Identify which cell holds the provided text, then report its [x, y] central coordinate. 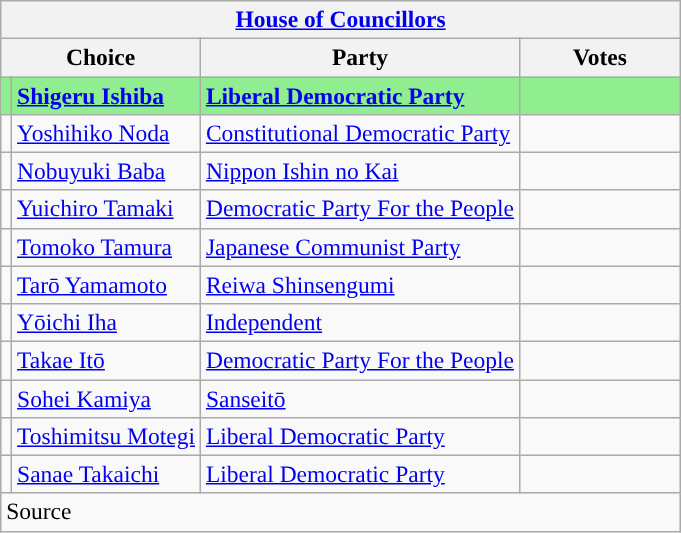
Sanae Takaichi [106, 474]
Tarō Yamamoto [106, 285]
Reiwa Shinsengumi [360, 285]
Japanese Communist Party [360, 247]
Constitutional Democratic Party [360, 133]
Takae Itō [106, 360]
Sanseitō [360, 398]
Source [341, 512]
Independent [360, 322]
Tomoko Tamura [106, 247]
Yōichi Iha [106, 322]
Votes [600, 57]
Party [360, 57]
Choice [101, 57]
Toshimitsu Motegi [106, 436]
Shigeru Ishiba [106, 95]
Sohei Kamiya [106, 398]
House of Councillors [341, 19]
Yuichiro Tamaki [106, 209]
Nippon Ishin no Kai [360, 171]
Nobuyuki Baba [106, 171]
Yoshihiko Noda [106, 133]
